For the text-containing cell, return its midpoint in (X, Y) coordinate format. 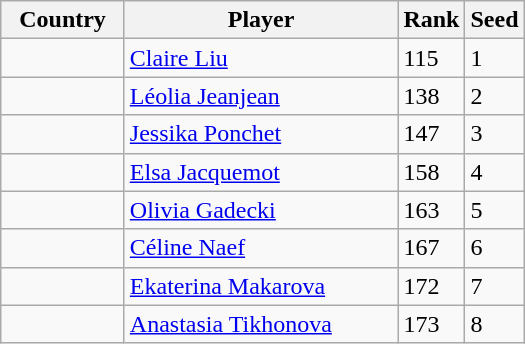
Olivia Gadecki (261, 210)
Seed (494, 20)
8 (494, 324)
158 (432, 172)
Elsa Jacquemot (261, 172)
1 (494, 58)
Rank (432, 20)
Claire Liu (261, 58)
Player (261, 20)
167 (432, 248)
138 (432, 96)
5 (494, 210)
Country (63, 20)
Ekaterina Makarova (261, 286)
Céline Naef (261, 248)
7 (494, 286)
115 (432, 58)
147 (432, 134)
2 (494, 96)
6 (494, 248)
163 (432, 210)
172 (432, 286)
4 (494, 172)
173 (432, 324)
Anastasia Tikhonova (261, 324)
3 (494, 134)
Léolia Jeanjean (261, 96)
Jessika Ponchet (261, 134)
